Find where the given text appears and provide that cell's center as [x, y] coordinate. 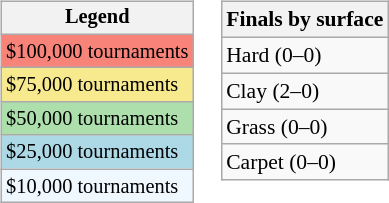
$10,000 tournaments [97, 186]
$75,000 tournaments [97, 85]
Finals by surface [304, 20]
$25,000 tournaments [97, 152]
$100,000 tournaments [97, 51]
Clay (2–0) [304, 91]
Grass (0–0) [304, 127]
Hard (0–0) [304, 55]
Carpet (0–0) [304, 162]
Legend [97, 18]
$50,000 tournaments [97, 119]
